Return the (X, Y) coordinate for the center point of the cell that contains the specified text.  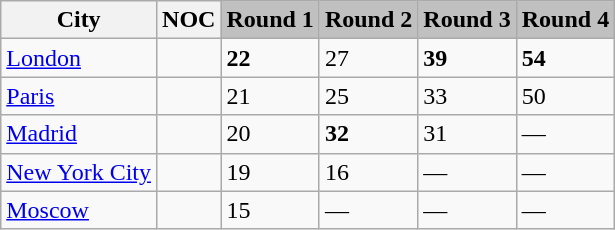
32 (368, 134)
20 (270, 134)
39 (467, 58)
19 (270, 172)
21 (270, 96)
33 (467, 96)
Round 3 (467, 20)
Round 2 (368, 20)
London (79, 58)
50 (565, 96)
54 (565, 58)
Round 4 (565, 20)
Moscow (79, 210)
16 (368, 172)
15 (270, 210)
25 (368, 96)
31 (467, 134)
22 (270, 58)
New York City (79, 172)
City (79, 20)
NOC (189, 20)
Madrid (79, 134)
Round 1 (270, 20)
Paris (79, 96)
27 (368, 58)
